Output the (X, Y) coordinate of the center of the cell containing the given text.  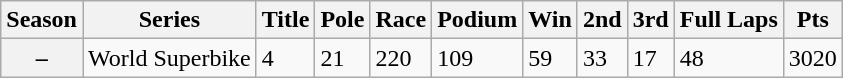
Podium (478, 20)
Series (169, 20)
59 (550, 58)
33 (602, 58)
World Superbike (169, 58)
2nd (602, 20)
3020 (812, 58)
Full Laps (728, 20)
17 (650, 58)
21 (342, 58)
– (42, 58)
Race (401, 20)
Pole (342, 20)
Season (42, 20)
48 (728, 58)
220 (401, 58)
Win (550, 20)
3rd (650, 20)
109 (478, 58)
4 (286, 58)
Pts (812, 20)
Title (286, 20)
